Return (x, y) of the center of cell containing provided text 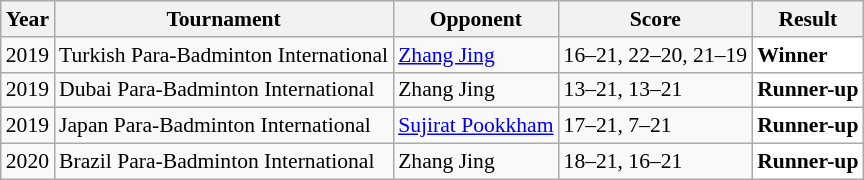
16–21, 22–20, 21–19 (656, 55)
Winner (808, 55)
Brazil Para-Badminton International (224, 162)
Score (656, 19)
Turkish Para-Badminton International (224, 55)
2020 (28, 162)
18–21, 16–21 (656, 162)
17–21, 7–21 (656, 126)
Japan Para-Badminton International (224, 126)
13–21, 13–21 (656, 90)
Tournament (224, 19)
Sujirat Pookkham (476, 126)
Opponent (476, 19)
Year (28, 19)
Dubai Para-Badminton International (224, 90)
Result (808, 19)
